Provide the (X, Y) coordinate of the cell's center where the given text is located.  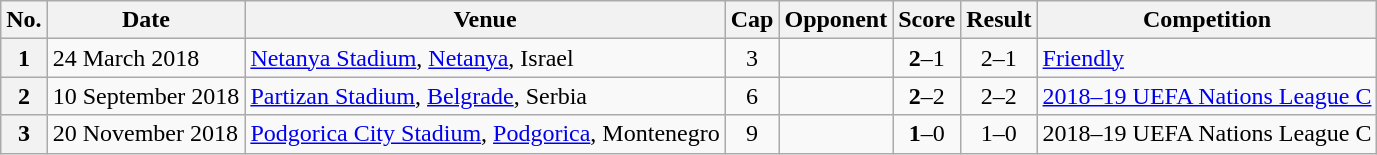
9 (752, 134)
24 March 2018 (146, 58)
Podgorica City Stadium, Podgorica, Montenegro (485, 134)
10 September 2018 (146, 96)
Competition (1207, 20)
2 (24, 96)
No. (24, 20)
Score (927, 20)
Friendly (1207, 58)
Cap (752, 20)
1 (24, 58)
Partizan Stadium, Belgrade, Serbia (485, 96)
Date (146, 20)
6 (752, 96)
Venue (485, 20)
Opponent (836, 20)
Result (999, 20)
20 November 2018 (146, 134)
Netanya Stadium, Netanya, Israel (485, 58)
